Search for the cell housing the specified text and yield its [X, Y] center coordinate. 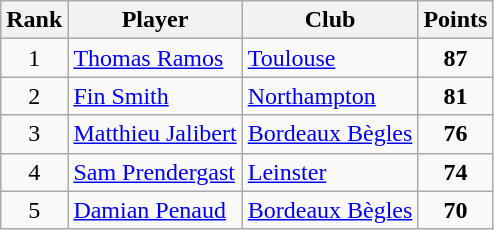
74 [456, 172]
3 [34, 134]
Thomas Ramos [155, 58]
Club [330, 20]
Player [155, 20]
Sam Prendergast [155, 172]
Toulouse [330, 58]
4 [34, 172]
Leinster [330, 172]
70 [456, 210]
2 [34, 96]
Points [456, 20]
81 [456, 96]
Fin Smith [155, 96]
Rank [34, 20]
Matthieu Jalibert [155, 134]
Northampton [330, 96]
1 [34, 58]
Damian Penaud [155, 210]
87 [456, 58]
76 [456, 134]
5 [34, 210]
